Return the (x, y) coordinate for the center point of the cell that contains the specified text.  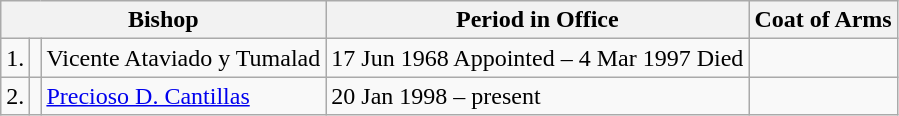
20 Jan 1998 – present (538, 96)
Vicente Ataviado y Tumalad (184, 58)
Precioso D. Cantillas (184, 96)
1. (16, 58)
17 Jun 1968 Appointed – 4 Mar 1997 Died (538, 58)
Coat of Arms (823, 20)
Period in Office (538, 20)
Bishop (164, 20)
2. (16, 96)
